Identify which cell holds the provided text, then report its (x, y) central coordinate. 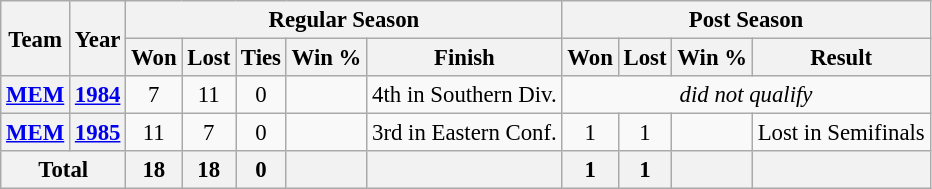
Ties (262, 58)
1985 (98, 133)
Total (64, 170)
did not qualify (746, 95)
4th in Southern Div. (464, 95)
Year (98, 38)
Post Season (746, 20)
3rd in Eastern Conf. (464, 133)
Lost in Semifinals (841, 133)
Regular Season (344, 20)
Team (36, 38)
Finish (464, 58)
Result (841, 58)
1984 (98, 95)
